For the text-containing cell, return its midpoint in (X, Y) coordinate format. 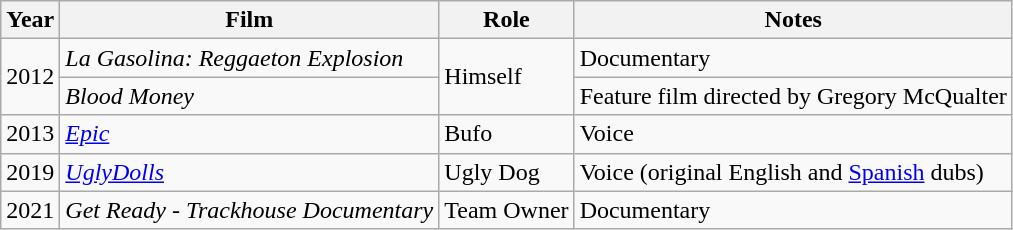
2021 (30, 210)
Ugly Dog (506, 172)
La Gasolina: Reggaeton Explosion (250, 58)
UglyDolls (250, 172)
Voice (793, 134)
Epic (250, 134)
Year (30, 20)
2012 (30, 77)
Team Owner (506, 210)
Film (250, 20)
2019 (30, 172)
Himself (506, 77)
Get Ready - Trackhouse Documentary (250, 210)
Role (506, 20)
Voice (original English and Spanish dubs) (793, 172)
Bufo (506, 134)
2013 (30, 134)
Blood Money (250, 96)
Feature film directed by Gregory McQualter (793, 96)
Notes (793, 20)
